Search for the cell housing the specified text and yield its (X, Y) center coordinate. 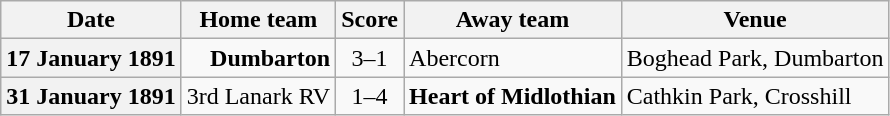
Boghead Park, Dumbarton (755, 58)
31 January 1891 (91, 96)
Dumbarton (258, 58)
Away team (513, 20)
Home team (258, 20)
Venue (755, 20)
Cathkin Park, Crosshill (755, 96)
3rd Lanark RV (258, 96)
Heart of Midlothian (513, 96)
Abercorn (513, 58)
3–1 (370, 58)
Score (370, 20)
Date (91, 20)
1–4 (370, 96)
17 January 1891 (91, 58)
